Pinpoint the cell where the given text exists, returning its (X, Y) midpoint coordinate. 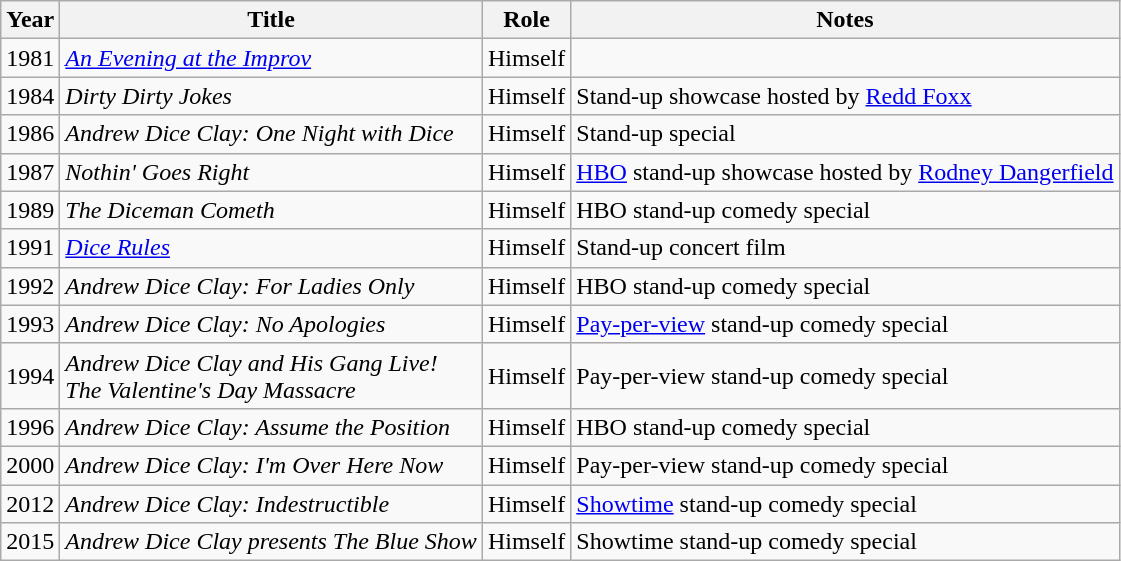
1987 (30, 172)
1992 (30, 286)
1994 (30, 376)
An Evening at the Improv (272, 58)
1993 (30, 324)
Andrew Dice Clay and His Gang Live!The Valentine's Day Massacre (272, 376)
Andrew Dice Clay presents The Blue Show (272, 542)
Dirty Dirty Jokes (272, 96)
Andrew Dice Clay: One Night with Dice (272, 134)
2015 (30, 542)
Andrew Dice Clay: No Apologies (272, 324)
1996 (30, 427)
1991 (30, 248)
Title (272, 20)
Stand-up showcase hosted by Redd Foxx (845, 96)
Dice Rules (272, 248)
Stand-up special (845, 134)
2012 (30, 503)
Andrew Dice Clay: I'm Over Here Now (272, 465)
1981 (30, 58)
Role (526, 20)
1984 (30, 96)
HBO stand-up showcase hosted by Rodney Dangerfield (845, 172)
Andrew Dice Clay: Indestructible (272, 503)
Year (30, 20)
Stand-up concert film (845, 248)
2000 (30, 465)
1986 (30, 134)
The Diceman Cometh (272, 210)
Nothin' Goes Right (272, 172)
Andrew Dice Clay: Assume the Position (272, 427)
Notes (845, 20)
1989 (30, 210)
Andrew Dice Clay: For Ladies Only (272, 286)
